Identify which cell holds the provided text, then report its (x, y) central coordinate. 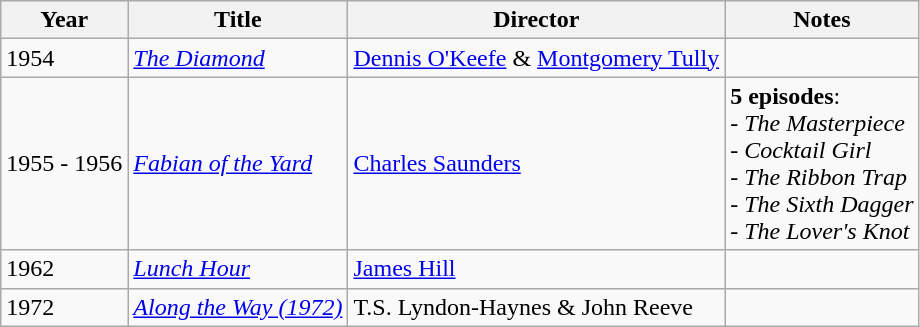
Along the Way (1972) (238, 307)
Year (64, 20)
Notes (822, 20)
T.S. Lyndon-Haynes & John Reeve (536, 307)
James Hill (536, 269)
The Diamond (238, 58)
1955 - 1956 (64, 164)
Dennis O'Keefe & Montgomery Tully (536, 58)
1972 (64, 307)
Lunch Hour (238, 269)
1954 (64, 58)
1962 (64, 269)
Charles Saunders (536, 164)
Title (238, 20)
5 episodes:- The Masterpiece- Cocktail Girl- The Ribbon Trap- The Sixth Dagger- The Lover's Knot (822, 164)
Director (536, 20)
Fabian of the Yard (238, 164)
